Return the (X, Y) coordinate for the center point of the cell that contains the specified text.  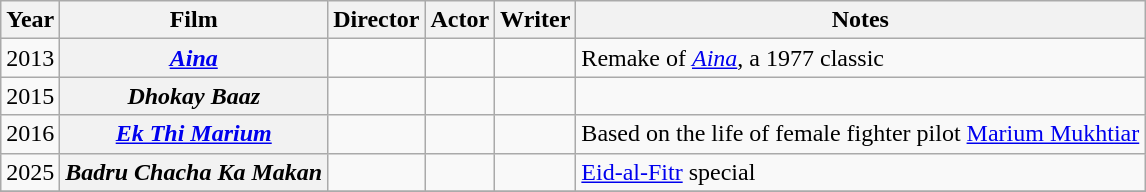
Eid-al-Fitr special (860, 172)
Director (376, 20)
Badru Chacha Ka Makan (194, 172)
Actor (460, 20)
Dhokay Baaz (194, 96)
Remake of Aina, a 1977 classic (860, 58)
Notes (860, 20)
2015 (30, 96)
Based on the life of female fighter pilot Marium Mukhtiar (860, 134)
Film (194, 20)
Year (30, 20)
Aina (194, 58)
Ek Thi Marium (194, 134)
Writer (536, 20)
2013 (30, 58)
2016 (30, 134)
2025 (30, 172)
